Return (X, Y) of the center of cell containing provided text 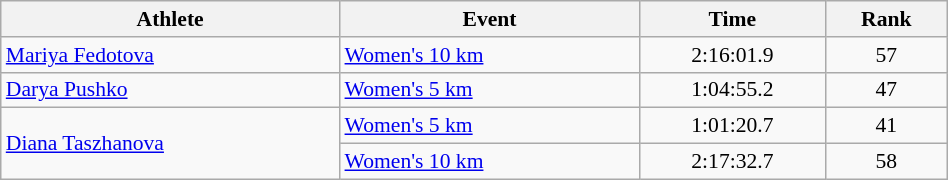
Event (490, 19)
Rank (886, 19)
Diana Taszhanova (170, 144)
2:16:01.9 (732, 55)
41 (886, 126)
2:17:32.7 (732, 162)
Athlete (170, 19)
Mariya Fedotova (170, 55)
47 (886, 90)
Darya Pushko (170, 90)
1:01:20.7 (732, 126)
57 (886, 55)
58 (886, 162)
1:04:55.2 (732, 90)
Time (732, 19)
